Detect which cell encompasses the target text, then output its [x, y] center coordinate. 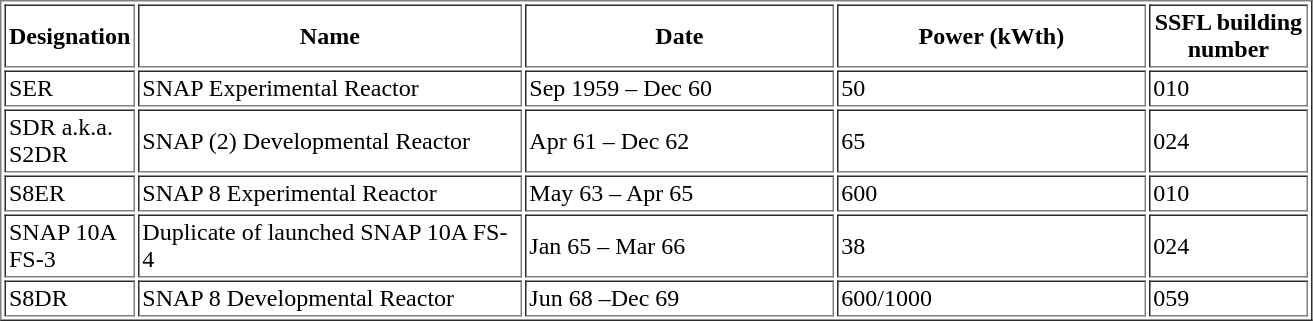
65 [992, 142]
Power (kWth) [992, 36]
Apr 61 – Dec 62 [680, 142]
SNAP Experimental Reactor [330, 88]
Jan 65 – Mar 66 [680, 246]
S8DR [69, 298]
600 [992, 194]
Duplicate of launched SNAP 10A FS-4 [330, 246]
Jun 68 –Dec 69 [680, 298]
SSFL building number [1228, 36]
SER [69, 88]
SDR a.k.a. S2DR [69, 142]
Sep 1959 – Dec 60 [680, 88]
059 [1228, 298]
SNAP (2) Developmental Reactor [330, 142]
50 [992, 88]
Name [330, 36]
SNAP 8 Developmental Reactor [330, 298]
38 [992, 246]
SNAP 8 Experimental Reactor [330, 194]
S8ER [69, 194]
SNAP 10A FS-3 [69, 246]
May 63 – Apr 65 [680, 194]
Date [680, 36]
Designation [69, 36]
600/1000 [992, 298]
